Provide the [x, y] coordinate of the cell's center where the given text is located.  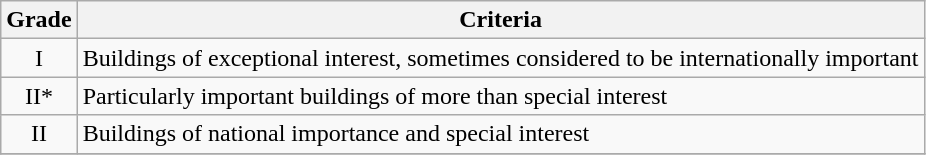
I [39, 58]
II [39, 134]
Buildings of national importance and special interest [500, 134]
II* [39, 96]
Buildings of exceptional interest, sometimes considered to be internationally important [500, 58]
Criteria [500, 20]
Grade [39, 20]
Particularly important buildings of more than special interest [500, 96]
